Extract the (X, Y) coordinate from the center of the cell holding the provided text.  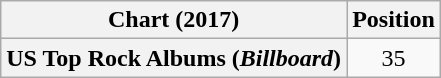
Chart (2017) (174, 20)
35 (394, 58)
US Top Rock Albums (Billboard) (174, 58)
Position (394, 20)
